Return the [X, Y] coordinate for the center point of the cell that contains the specified text.  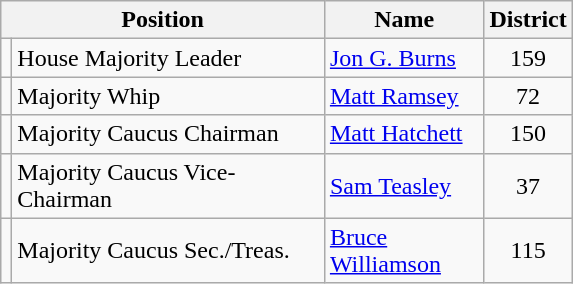
Majority Whip [168, 96]
District [528, 20]
Majority Caucus Vice-Chairman [168, 186]
Name [404, 20]
Matt Hatchett [404, 134]
Matt Ramsey [404, 96]
Jon G. Burns [404, 58]
Sam Teasley [404, 186]
House Majority Leader [168, 58]
115 [528, 250]
37 [528, 186]
159 [528, 58]
Bruce Williamson [404, 250]
150 [528, 134]
Majority Caucus Sec./Treas. [168, 250]
72 [528, 96]
Position [163, 20]
Majority Caucus Chairman [168, 134]
